Output the [X, Y] coordinate of the center of the cell containing the given text.  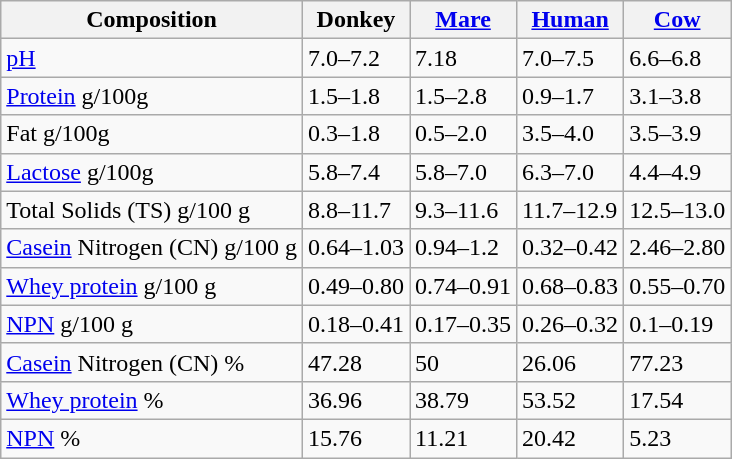
Whey protein % [152, 400]
53.52 [570, 400]
3.5–3.9 [678, 134]
11.21 [464, 438]
3.5–4.0 [570, 134]
Protein g/100g [152, 96]
Casein Nitrogen (CN) % [152, 362]
7.0–7.2 [356, 58]
NPN % [152, 438]
NPN g/100 g [152, 324]
Human [570, 20]
3.1–3.8 [678, 96]
Casein Nitrogen (CN) g/100 g [152, 248]
5.23 [678, 438]
Total Solids (TS) g/100 g [152, 210]
36.96 [356, 400]
7.18 [464, 58]
11.7–12.9 [570, 210]
20.42 [570, 438]
5.8–7.0 [464, 172]
Cow [678, 20]
0.5–2.0 [464, 134]
0.64–1.03 [356, 248]
0.9–1.7 [570, 96]
0.74–0.91 [464, 286]
0.55–0.70 [678, 286]
1.5–1.8 [356, 96]
0.94–1.2 [464, 248]
7.0–7.5 [570, 58]
pH [152, 58]
77.23 [678, 362]
26.06 [570, 362]
1.5–2.8 [464, 96]
47.28 [356, 362]
15.76 [356, 438]
0.49–0.80 [356, 286]
Donkey [356, 20]
0.3–1.8 [356, 134]
Mare [464, 20]
0.1–0.19 [678, 324]
0.68–0.83 [570, 286]
2.46–2.80 [678, 248]
Fat g/100g [152, 134]
6.3–7.0 [570, 172]
8.8–11.7 [356, 210]
12.5–13.0 [678, 210]
50 [464, 362]
Composition [152, 20]
17.54 [678, 400]
4.4–4.9 [678, 172]
0.26–0.32 [570, 324]
5.8–7.4 [356, 172]
6.6–6.8 [678, 58]
0.17–0.35 [464, 324]
Lactose g/100g [152, 172]
9.3–11.6 [464, 210]
38.79 [464, 400]
Whey protein g/100 g [152, 286]
0.32–0.42 [570, 248]
0.18–0.41 [356, 324]
